For the text-containing cell, return its midpoint in (X, Y) coordinate format. 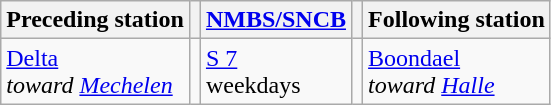
Following station (457, 20)
S 7weekdays (276, 72)
NMBS/SNCB (276, 20)
Boondaeltoward Halle (457, 72)
Deltatoward Mechelen (96, 72)
Preceding station (96, 20)
